For the text-containing cell, return its midpoint in (X, Y) coordinate format. 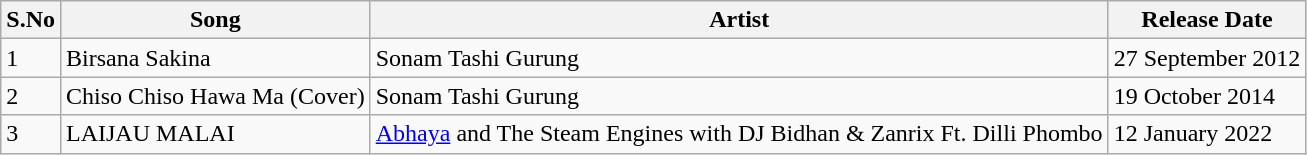
Artist (739, 20)
Song (215, 20)
2 (31, 96)
Birsana Sakina (215, 58)
3 (31, 134)
LAIJAU MALAI (215, 134)
Abhaya and The Steam Engines with DJ Bidhan & Zanrix Ft. Dilli Phombo (739, 134)
12 January 2022 (1207, 134)
19 October 2014 (1207, 96)
Chiso Chiso Hawa Ma (Cover) (215, 96)
Release Date (1207, 20)
S.No (31, 20)
27 September 2012 (1207, 58)
1 (31, 58)
